Detect which cell encompasses the target text, then output its (X, Y) center coordinate. 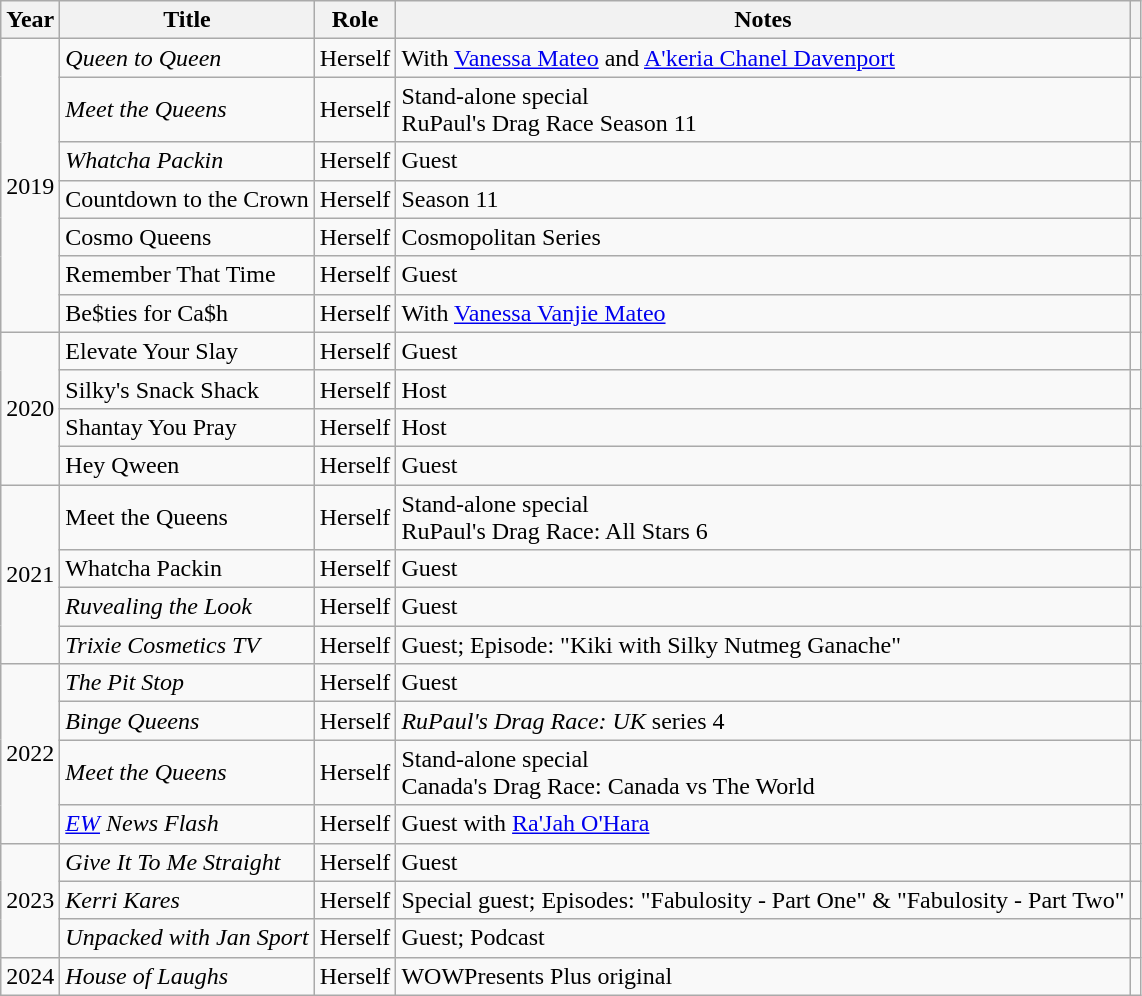
Guest; Episode: "Kiki with Silky Nutmeg Ganache" (763, 645)
Cosmopolitan Series (763, 237)
Ruvealing the Look (187, 607)
Role (355, 20)
Guest; Podcast (763, 938)
Hey Qween (187, 465)
Trixie Cosmetics TV (187, 645)
Cosmo Queens (187, 237)
Unpacked with Jan Sport (187, 938)
Year (30, 20)
Title (187, 20)
Stand-alone specialCanada's Drag Race: Canada vs The World (763, 772)
Give It To Me Straight (187, 862)
Countdown to the Crown (187, 199)
Remember That Time (187, 275)
With Vanessa Mateo and A'keria Chanel Davenport (763, 58)
2023 (30, 900)
Be$ties for Ca$h (187, 313)
Season 11 (763, 199)
Stand-alone specialRuPaul's Drag Race: All Stars 6 (763, 516)
Special guest; Episodes: "Fabulosity - Part One" & "Fabulosity - Part Two" (763, 900)
Binge Queens (187, 721)
Queen to Queen (187, 58)
Kerri Kares (187, 900)
2020 (30, 408)
Silky's Snack Shack (187, 389)
WOWPresents Plus original (763, 976)
Notes (763, 20)
Elevate Your Slay (187, 351)
With Vanessa Vanjie Mateo (763, 313)
The Pit Stop (187, 683)
RuPaul's Drag Race: UK series 4 (763, 721)
2022 (30, 754)
2021 (30, 574)
Shantay You Pray (187, 427)
Stand-alone specialRuPaul's Drag Race Season 11 (763, 110)
Guest with Ra'Jah O'Hara (763, 824)
2019 (30, 186)
House of Laughs (187, 976)
EW News Flash (187, 824)
2024 (30, 976)
